Extract the (X, Y) coordinate from the center of the cell holding the provided text.  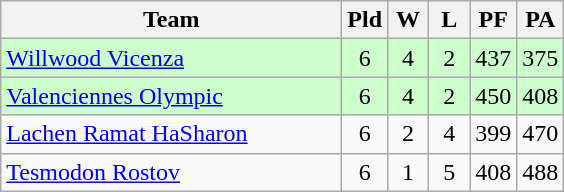
PF (494, 20)
Pld (365, 20)
Valenciennes Olympic (172, 96)
1 (408, 172)
375 (540, 58)
Team (172, 20)
437 (494, 58)
5 (450, 172)
Willwood Vicenza (172, 58)
450 (494, 96)
L (450, 20)
W (408, 20)
PA (540, 20)
488 (540, 172)
470 (540, 134)
Lachen Ramat HaSharon (172, 134)
399 (494, 134)
Tesmodon Rostov (172, 172)
